Scan for the cell matching the given text and deliver its [x, y] coordinate at center. 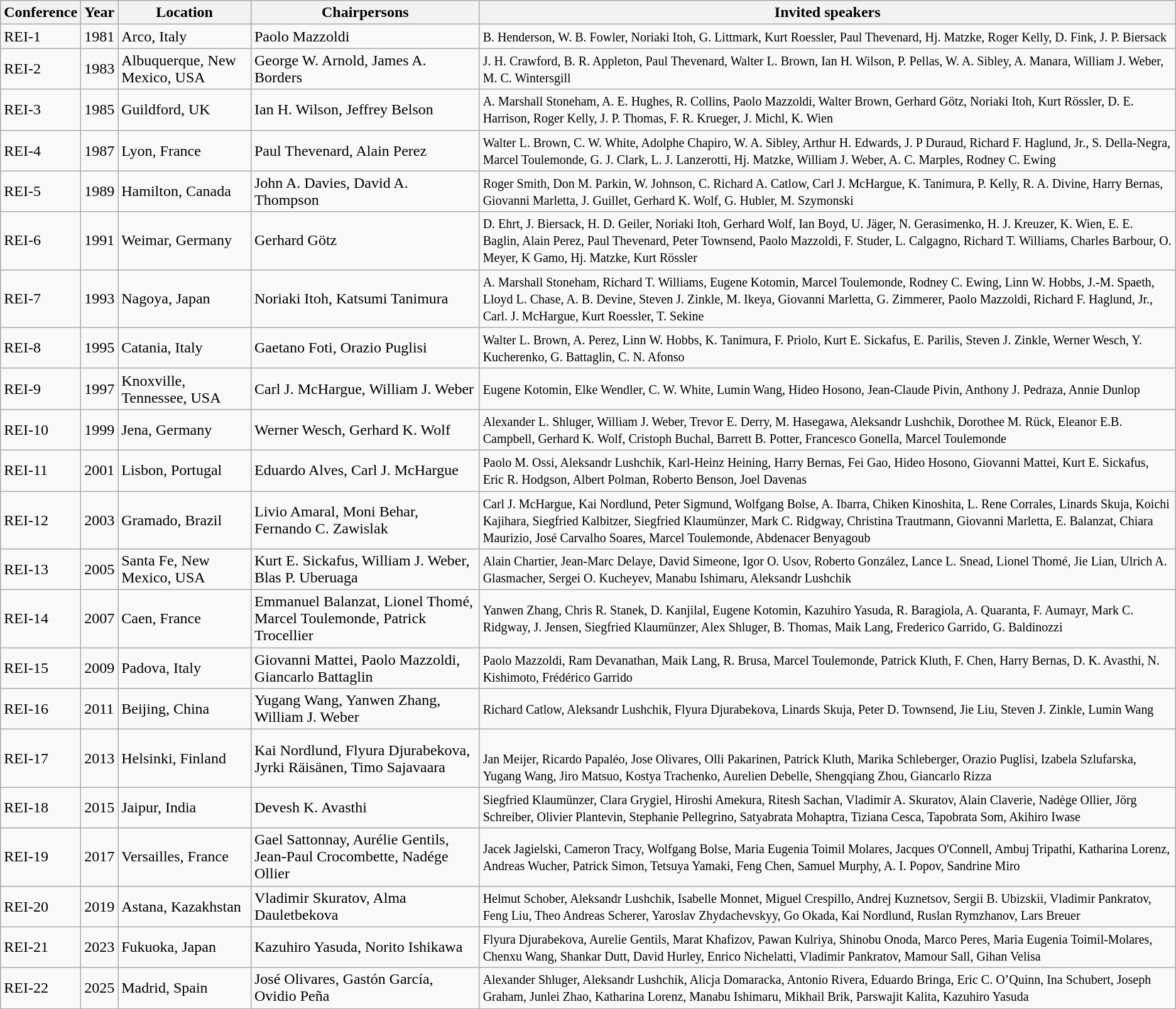
1993 [99, 298]
Knoxville, Tennessee, USA [185, 388]
Weimar, Germany [185, 241]
Kazuhiro Yasuda, Norito Ishikawa [365, 947]
REI-2 [41, 69]
José Olivares, Gastón García, Ovidio Peña [365, 988]
Carl J. McHargue, William J. Weber [365, 388]
Arco, Italy [185, 36]
Jena, Germany [185, 430]
Giovanni Mattei, Paolo Mazzoldi, Giancarlo Battaglin [365, 668]
Invited speakers [827, 13]
Caen, France [185, 619]
Paul Thevenard, Alain Perez [365, 151]
George W. Arnold, James A. Borders [365, 69]
Santa Fe, New Mexico, USA [185, 569]
2011 [99, 709]
2007 [99, 619]
REI-3 [41, 109]
1997 [99, 388]
Lisbon, Portugal [185, 470]
REI-6 [41, 241]
REI-19 [41, 857]
Fukuoka, Japan [185, 947]
Gaetano Foti, Orazio Puglisi [365, 348]
REI-18 [41, 808]
2003 [99, 520]
Hamilton, Canada [185, 191]
Conference [41, 13]
Eugene Kotomin, Elke Wendler, C. W. White, Lumin Wang, Hideo Hosono, Jean-Claude Pivin, Anthony J. Pedraza, Annie Dunlop [827, 388]
Werner Wesch, Gerhard K. Wolf [365, 430]
2013 [99, 758]
2023 [99, 947]
REI-15 [41, 668]
Versailles, France [185, 857]
Kurt E. Sickafus, William J. Weber, Blas P. Uberuaga [365, 569]
Guildford, UK [185, 109]
REI-21 [41, 947]
1983 [99, 69]
REI-17 [41, 758]
1989 [99, 191]
Madrid, Spain [185, 988]
Nagoya, Japan [185, 298]
Gramado, Brazil [185, 520]
REI-8 [41, 348]
REI-20 [41, 906]
Albuquerque, New Mexico, USA [185, 69]
REI-4 [41, 151]
2009 [99, 668]
Vladimir Skuratov, Alma Dauletbekova [365, 906]
1999 [99, 430]
Gael Sattonnay, Aurélie Gentils, Jean-Paul Crocombette, Nadége Ollier [365, 857]
Year [99, 13]
Helsinki, Finland [185, 758]
2025 [99, 988]
2019 [99, 906]
REI-7 [41, 298]
REI-11 [41, 470]
Lyon, France [185, 151]
REI-22 [41, 988]
REI-5 [41, 191]
Astana, Kazakhstan [185, 906]
Location [185, 13]
1987 [99, 151]
Chairpersons [365, 13]
Devesh K. Avasthi [365, 808]
2001 [99, 470]
Ian H. Wilson, Jeffrey Belson [365, 109]
Gerhard Götz [365, 241]
Eduardo Alves, Carl J. McHargue [365, 470]
Padova, Italy [185, 668]
REI-13 [41, 569]
John A. Davies, David A. Thompson [365, 191]
2017 [99, 857]
Yugang Wang, Yanwen Zhang, William J. Weber [365, 709]
Paolo Mazzoldi [365, 36]
2005 [99, 569]
1995 [99, 348]
Emmanuel Balanzat, Lionel Thomé, Marcel Toulemonde, Patrick Trocellier [365, 619]
REI-14 [41, 619]
REI-9 [41, 388]
REI-16 [41, 709]
REI-12 [41, 520]
2015 [99, 808]
Catania, Italy [185, 348]
REI-10 [41, 430]
1985 [99, 109]
REI-1 [41, 36]
1991 [99, 241]
Richard Catlow, Aleksandr Lushchik, Flyura Djurabekova, Linards Skuja, Peter D. Townsend, Jie Liu, Steven J. Zinkle, Lumin Wang [827, 709]
Noriaki Itoh, Katsumi Tanimura [365, 298]
Beijing, China [185, 709]
Jaipur, India [185, 808]
Livio Amaral, Moni Behar, Fernando C. Zawislak [365, 520]
1981 [99, 36]
Kai Nordlund, Flyura Djurabekova, Jyrki Räisänen, Timo Sajavaara [365, 758]
B. Henderson, W. B. Fowler, Noriaki Itoh, G. Littmark, Kurt Roessler, Paul Thevenard, Hj. Matzke, Roger Kelly, D. Fink, J. P. Biersack [827, 36]
